Scan for the cell matching the given text and deliver its [x, y] coordinate at center. 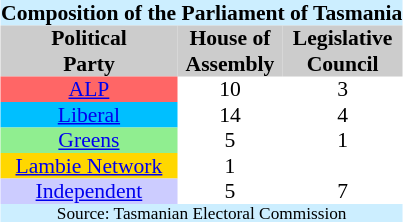
Composition of the Parliament of Tasmania [202, 13]
Source: Tasmanian Electoral Commission [202, 213]
ALP [89, 89]
4 [342, 115]
House ofAssembly [230, 50]
3 [342, 89]
Lambie Network [89, 166]
10 [230, 89]
LegislativeCouncil [342, 50]
Independent [89, 191]
Greens [89, 140]
Liberal [89, 115]
14 [230, 115]
7 [342, 191]
PoliticalParty [89, 50]
